Find where the given text appears and provide that cell's center as [X, Y] coordinate. 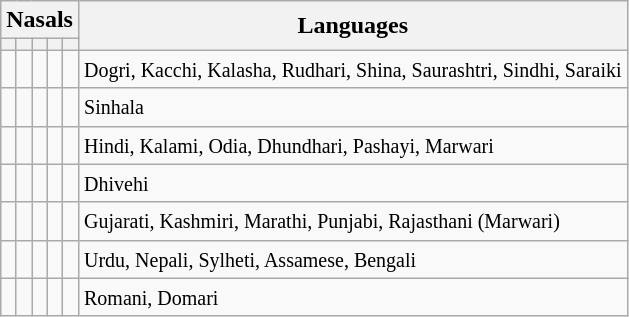
Dhivehi [352, 183]
Dogri, Kacchi, Kalasha, Rudhari, Shina, Saurashtri, Sindhi, Saraiki [352, 69]
Sinhala [352, 107]
Hindi, Kalami, Odia, Dhundhari, Pashayi, Marwari [352, 145]
Languages [352, 26]
Gujarati, Kashmiri, Marathi, Punjabi, Rajasthani (Marwari) [352, 221]
Nasals [40, 20]
Urdu, Nepali, Sylheti, Assamese, Bengali [352, 259]
Romani, Domari [352, 297]
